Pinpoint the cell where the given text exists, returning its [x, y] midpoint coordinate. 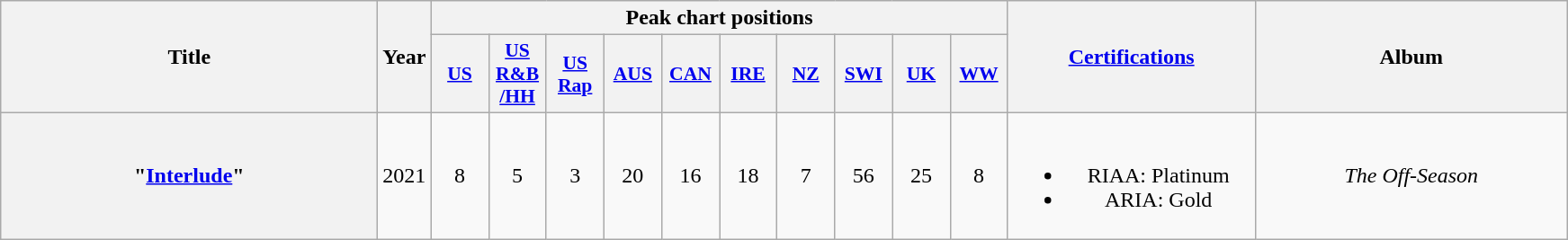
Peak chart positions [720, 18]
25 [921, 175]
CAN [690, 74]
USRap [575, 74]
18 [748, 175]
US [460, 74]
Album [1411, 58]
2021 [405, 175]
Year [405, 58]
16 [690, 175]
SWI [864, 74]
RIAA: PlatinumARIA: Gold [1132, 175]
WW [979, 74]
Certifications [1132, 58]
7 [806, 175]
5 [517, 175]
"Interlude" [189, 175]
20 [632, 175]
AUS [632, 74]
56 [864, 175]
3 [575, 175]
The Off-Season [1411, 175]
IRE [748, 74]
NZ [806, 74]
Title [189, 58]
UK [921, 74]
USR&B/HH [517, 74]
